Output the [x, y] coordinate of the center of the cell containing the given text.  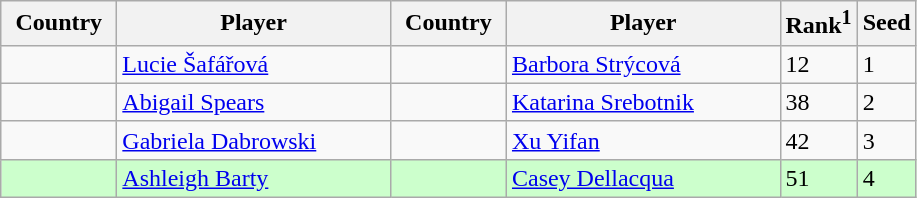
Katarina Srebotnik [643, 102]
3 [886, 140]
Gabriela Dabrowski [254, 140]
51 [818, 178]
42 [818, 140]
Abigail Spears [254, 102]
Lucie Šafářová [254, 64]
4 [886, 178]
Ashleigh Barty [254, 178]
Barbora Strýcová [643, 64]
1 [886, 64]
Casey Dellacqua [643, 178]
Seed [886, 24]
Xu Yifan [643, 140]
38 [818, 102]
12 [818, 64]
2 [886, 102]
Rank1 [818, 24]
